For the text-containing cell, return its midpoint in (x, y) coordinate format. 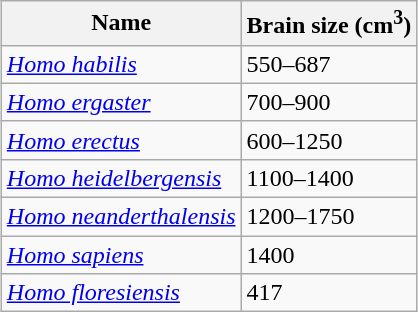
1200–1750 (329, 217)
Homo sapiens (121, 255)
550–687 (329, 64)
Homo floresiensis (121, 293)
Name (121, 24)
Homo neanderthalensis (121, 217)
Homo heidelbergensis (121, 178)
1400 (329, 255)
417 (329, 293)
700–900 (329, 102)
1100–1400 (329, 178)
600–1250 (329, 140)
Brain size (cm3) (329, 24)
Homo ergaster (121, 102)
Homo erectus (121, 140)
Homo habilis (121, 64)
